For the text-containing cell, return its midpoint in (x, y) coordinate format. 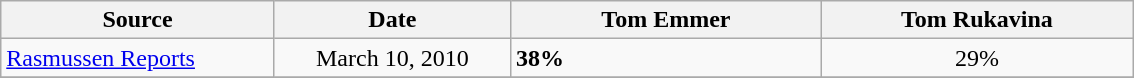
38% (666, 58)
Date (392, 20)
Rasmussen Reports (138, 58)
March 10, 2010 (392, 58)
29% (976, 58)
Tom Rukavina (976, 20)
Tom Emmer (666, 20)
Source (138, 20)
